Find where the given text appears and provide that cell's center as (X, Y) coordinate. 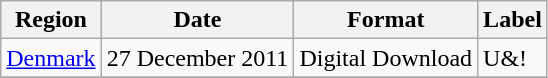
Digital Download (386, 58)
Date (198, 20)
Label (513, 20)
Denmark (51, 58)
27 December 2011 (198, 58)
U&! (513, 58)
Region (51, 20)
Format (386, 20)
